For the text-containing cell, return its midpoint in (x, y) coordinate format. 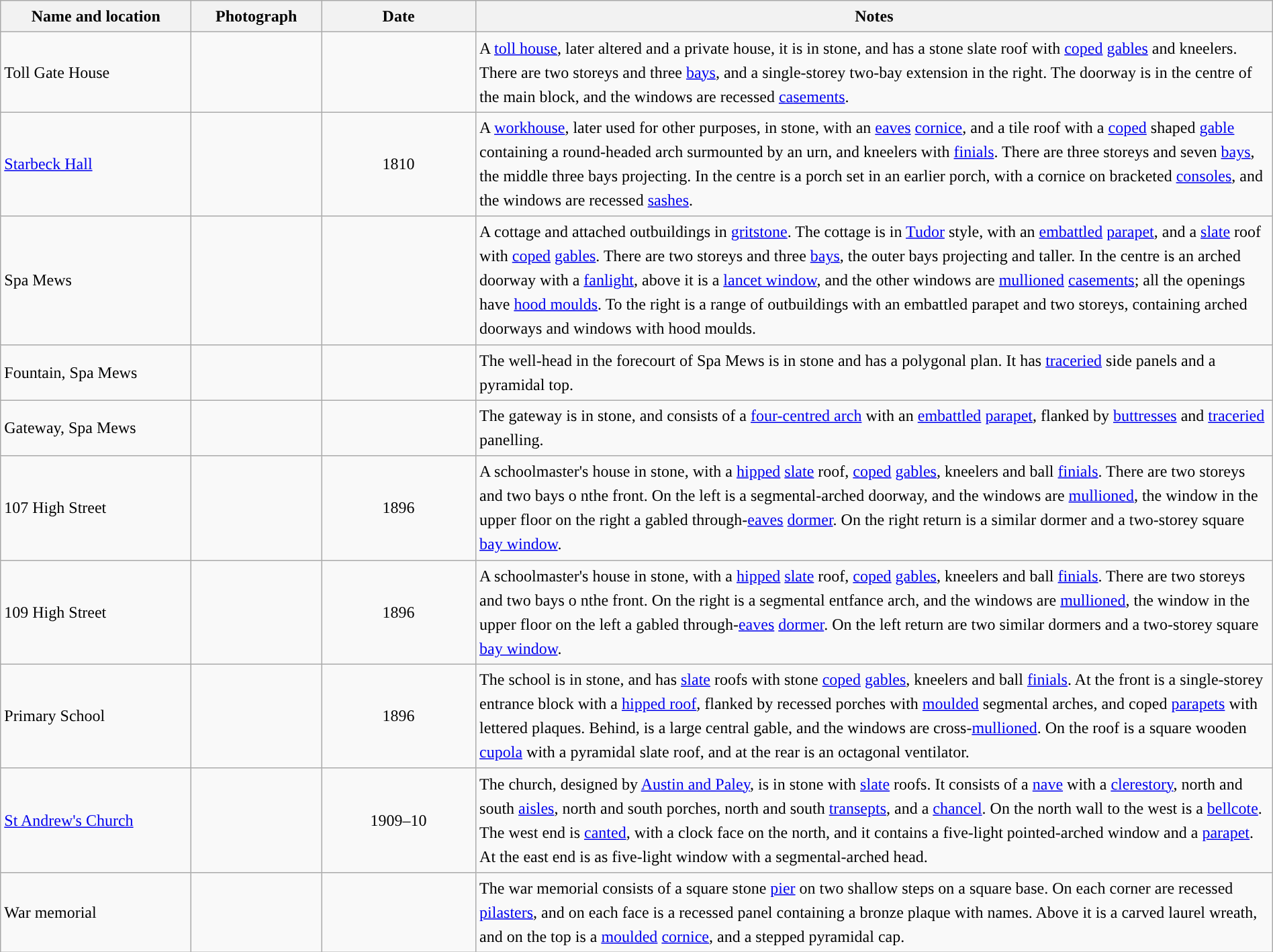
1810 (399, 164)
Fountain, Spa Mews (96, 372)
War memorial (96, 912)
Starbeck Hall (96, 164)
Gateway, Spa Mews (96, 428)
Toll Gate House (96, 73)
109 High Street (96, 612)
1909–10 (399, 820)
The well-head in the forecourt of Spa Mews is in stone and has a polygonal plan. It has traceried side panels and a pyramidal top. (874, 372)
Date (399, 16)
Notes (874, 16)
St Andrew's Church (96, 820)
Photograph (256, 16)
Spa Mews (96, 281)
107 High Street (96, 508)
Primary School (96, 716)
The gateway is in stone, and consists of a four-centred arch with an embattled parapet, flanked by buttresses and traceried panelling. (874, 428)
Name and location (96, 16)
